Return the (X, Y) coordinate for the center point of the cell that contains the specified text.  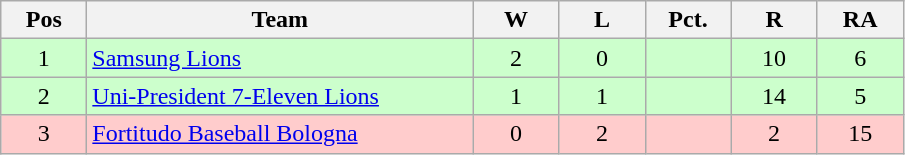
Pos (44, 20)
15 (860, 134)
RA (860, 20)
Uni-President 7-Eleven Lions (280, 96)
L (602, 20)
W (516, 20)
R (774, 20)
6 (860, 58)
3 (44, 134)
14 (774, 96)
Team (280, 20)
Samsung Lions (280, 58)
10 (774, 58)
5 (860, 96)
Fortitudo Baseball Bologna (280, 134)
Pct. (688, 20)
